Capture the cell that displays the provided text and extract its [x, y] central coordinate. 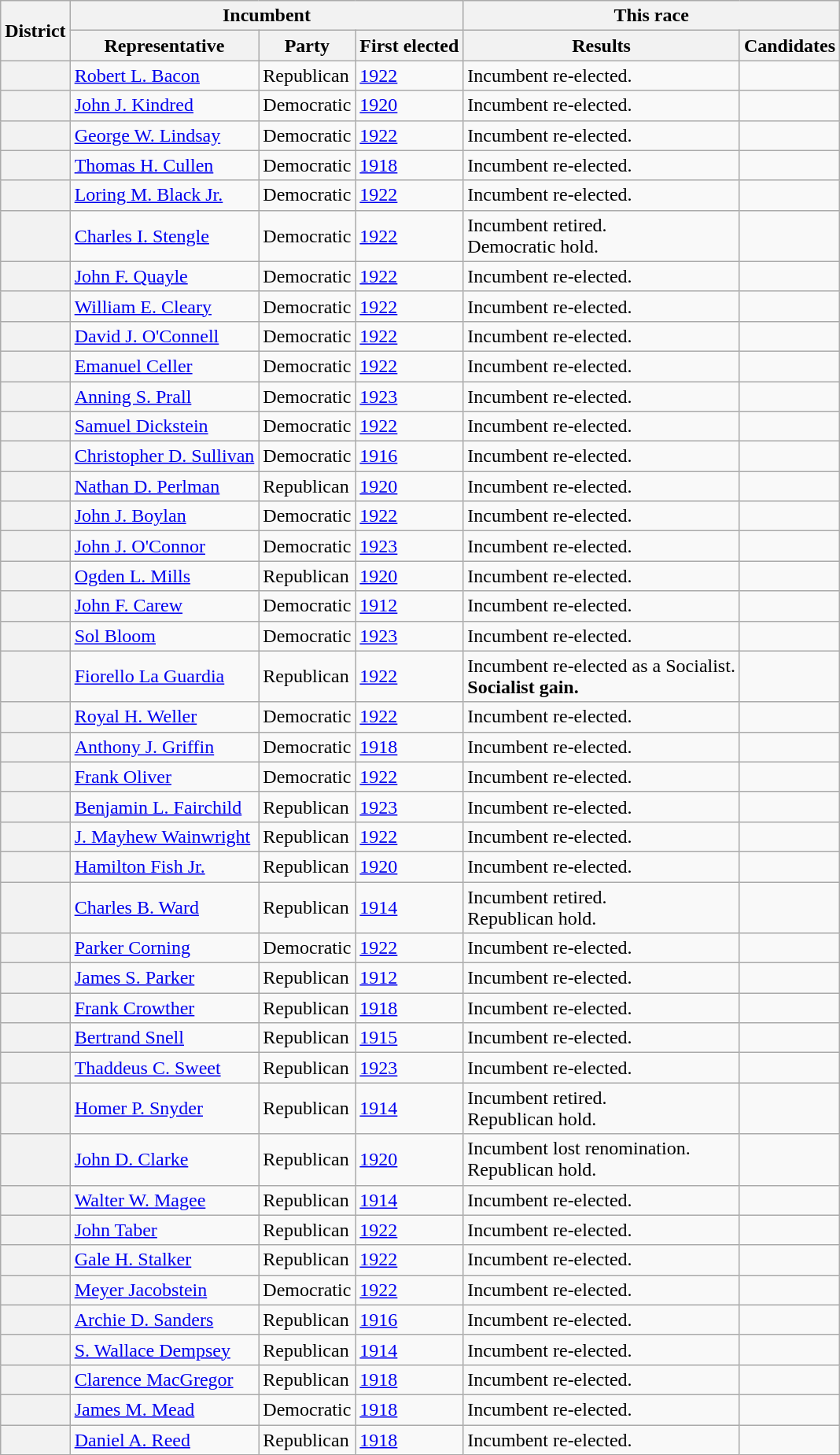
John D. Clarke [164, 1160]
Incumbent re-elected as a Socialist.Socialist gain. [602, 677]
David J. O'Connell [164, 336]
Meyer Jacobstein [164, 1290]
John J. O'Connor [164, 546]
John J. Boylan [164, 516]
John F. Carew [164, 606]
Party [307, 46]
Archie D. Sanders [164, 1320]
Frank Oliver [164, 777]
Fiorello La Guardia [164, 677]
J. Mayhew Wainwright [164, 836]
District [35, 31]
Incumbent [267, 16]
James S. Parker [164, 978]
Representative [164, 46]
William E. Cleary [164, 306]
John Taber [164, 1230]
Thaddeus C. Sweet [164, 1068]
John F. Quayle [164, 276]
Charles I. Stengle [164, 236]
John J. Kindred [164, 105]
George W. Lindsay [164, 135]
Robert L. Bacon [164, 76]
Walter W. Magee [164, 1200]
Results [602, 46]
Christopher D. Sullivan [164, 456]
Clarence MacGregor [164, 1379]
Charles B. Ward [164, 907]
Anthony J. Griffin [164, 747]
Incumbent lost renomination.Republican hold. [602, 1160]
Gale H. Stalker [164, 1260]
Emanuel Celler [164, 366]
Thomas H. Cullen [164, 165]
First elected [409, 46]
Benjamin L. Fairchild [164, 807]
This race [651, 16]
Ogden L. Mills [164, 576]
1915 [409, 1038]
S. Wallace Dempsey [164, 1350]
Sol Bloom [164, 636]
Incumbent retired.Democratic hold. [602, 236]
Anning S. Prall [164, 396]
Samuel Dickstein [164, 427]
Homer P. Snyder [164, 1108]
James M. Mead [164, 1409]
Royal H. Weller [164, 717]
Frank Crowther [164, 1008]
Parker Corning [164, 948]
Candidates [790, 46]
Bertrand Snell [164, 1038]
Daniel A. Reed [164, 1439]
Loring M. Black Jr. [164, 195]
Hamilton Fish Jr. [164, 866]
Nathan D. Perlman [164, 486]
